Pinpoint the cell where the given text exists, returning its (X, Y) midpoint coordinate. 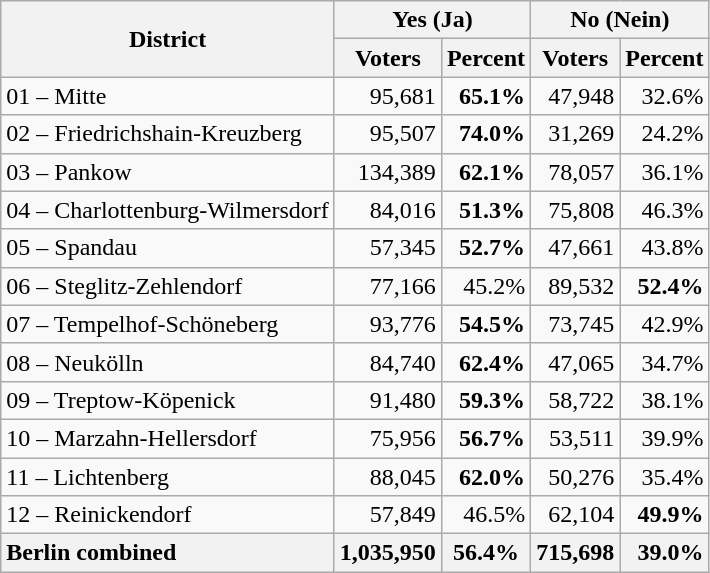
09 – Treptow-Köpenick (168, 400)
62,104 (576, 515)
51.3% (486, 210)
54.5% (486, 324)
95,507 (388, 134)
77,166 (388, 286)
04 – Charlottenburg-Wilmersdorf (168, 210)
35.4% (664, 477)
38.1% (664, 400)
58,722 (576, 400)
45.2% (486, 286)
65.1% (486, 96)
24.2% (664, 134)
10 – Marzahn-Hellersdorf (168, 438)
47,065 (576, 362)
62.4% (486, 362)
56.7% (486, 438)
No (Nein) (620, 20)
57,345 (388, 248)
02 – Friedrichshain-Kreuzberg (168, 134)
31,269 (576, 134)
57,849 (388, 515)
42.9% (664, 324)
56.4% (486, 553)
39.9% (664, 438)
93,776 (388, 324)
District (168, 39)
34.7% (664, 362)
62.1% (486, 172)
88,045 (388, 477)
32.6% (664, 96)
134,389 (388, 172)
59.3% (486, 400)
89,532 (576, 286)
46.5% (486, 515)
91,480 (388, 400)
49.9% (664, 515)
46.3% (664, 210)
84,740 (388, 362)
06 – Steglitz-Zehlendorf (168, 286)
08 – Neukölln (168, 362)
05 – Spandau (168, 248)
11 – Lichtenberg (168, 477)
Yes (Ja) (432, 20)
75,956 (388, 438)
95,681 (388, 96)
36.1% (664, 172)
50,276 (576, 477)
84,016 (388, 210)
52.7% (486, 248)
75,808 (576, 210)
74.0% (486, 134)
12 – Reinickendorf (168, 515)
47,661 (576, 248)
62.0% (486, 477)
52.4% (664, 286)
53,511 (576, 438)
73,745 (576, 324)
Berlin combined (168, 553)
715,698 (576, 553)
03 – Pankow (168, 172)
43.8% (664, 248)
47,948 (576, 96)
07 – Tempelhof-Schöneberg (168, 324)
78,057 (576, 172)
39.0% (664, 553)
1,035,950 (388, 553)
01 – Mitte (168, 96)
